Extract the [x, y] coordinate from the center of the cell holding the provided text.  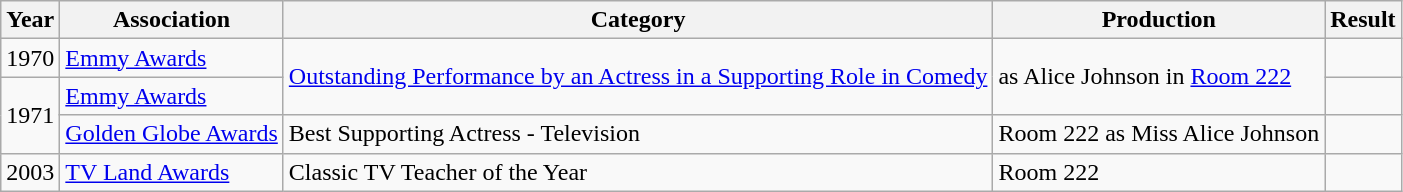
2003 [30, 172]
Golden Globe Awards [172, 134]
Association [172, 20]
Production [1159, 20]
1970 [30, 58]
Room 222 [1159, 172]
1971 [30, 115]
Year [30, 20]
TV Land Awards [172, 172]
Classic TV Teacher of the Year [638, 172]
as Alice Johnson in Room 222 [1159, 77]
Room 222 as Miss Alice Johnson [1159, 134]
Result [1363, 20]
Outstanding Performance by an Actress in a Supporting Role in Comedy [638, 77]
Best Supporting Actress - Television [638, 134]
Category [638, 20]
